From the cell containing the given text, extract its center point as (X, Y) coordinate. 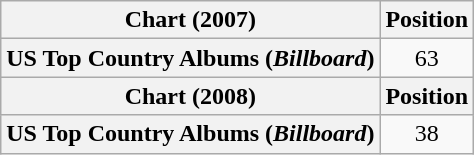
Chart (2008) (190, 96)
38 (427, 134)
63 (427, 58)
Chart (2007) (190, 20)
